Pinpoint the cell where the given text exists, returning its [x, y] midpoint coordinate. 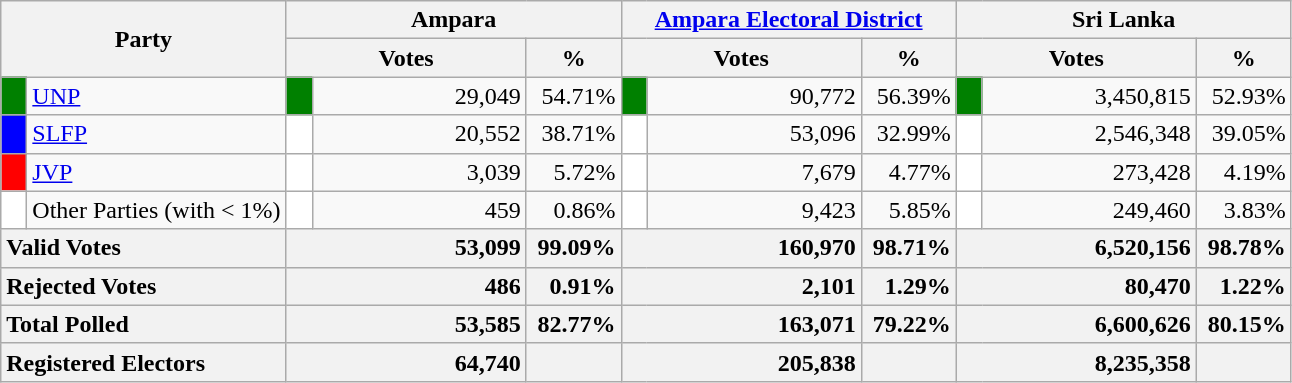
4.77% [908, 172]
163,071 [741, 324]
2,546,348 [1089, 134]
7,679 [754, 172]
80.15% [1244, 324]
53,096 [754, 134]
99.09% [574, 248]
52.93% [1244, 96]
0.91% [574, 286]
39.05% [1244, 134]
Other Parties (with < 1%) [156, 210]
53,099 [406, 248]
JVP [156, 172]
459 [419, 210]
64,740 [406, 362]
Registered Electors [144, 362]
8,235,358 [1076, 362]
273,428 [1089, 172]
1.22% [1244, 286]
5.72% [574, 172]
54.71% [574, 96]
9,423 [754, 210]
98.71% [908, 248]
Valid Votes [144, 248]
Ampara [454, 20]
0.86% [574, 210]
Sri Lanka [1124, 20]
6,520,156 [1076, 248]
SLFP [156, 134]
29,049 [419, 96]
3,450,815 [1089, 96]
38.71% [574, 134]
90,772 [754, 96]
53,585 [406, 324]
32.99% [908, 134]
56.39% [908, 96]
3.83% [1244, 210]
3,039 [419, 172]
82.77% [574, 324]
UNP [156, 96]
Ampara Electoral District [788, 20]
1.29% [908, 286]
249,460 [1089, 210]
79.22% [908, 324]
5.85% [908, 210]
205,838 [741, 362]
80,470 [1076, 286]
6,600,626 [1076, 324]
98.78% [1244, 248]
160,970 [741, 248]
4.19% [1244, 172]
Rejected Votes [144, 286]
Total Polled [144, 324]
20,552 [419, 134]
2,101 [741, 286]
486 [406, 286]
Party [144, 39]
